Output the [X, Y] coordinate of the center of the cell containing the given text.  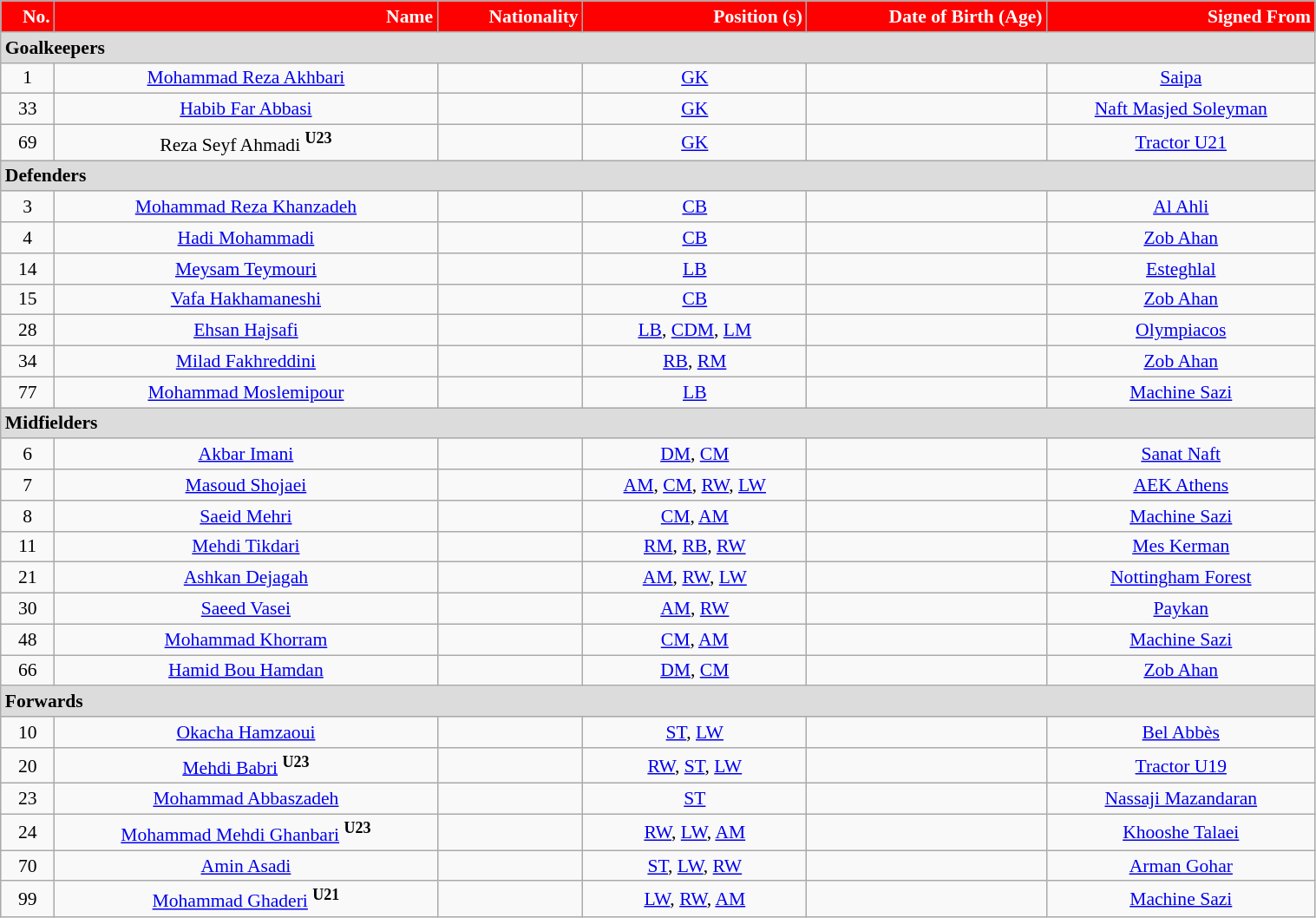
Hadi Mohammadi [246, 238]
21 [28, 578]
Midfielders [658, 423]
Esteghlal [1182, 269]
33 [28, 109]
69 [28, 142]
1 [28, 78]
RW, LW, AM [695, 833]
8 [28, 516]
Tractor U19 [1182, 765]
AM, CM, RW, LW [695, 485]
Amin Asadi [246, 866]
Ehsan Hajsafi [246, 331]
Defenders [658, 176]
Mes Kerman [1182, 547]
Mohammad Moslemipour [246, 392]
AM, RW, LW [695, 578]
Okacha Hamzaoui [246, 732]
99 [28, 899]
34 [28, 362]
ST, LW [695, 732]
Position (s) [695, 16]
Vafa Hakhamaneshi [246, 299]
48 [28, 639]
24 [28, 833]
Saeed Vasei [246, 609]
20 [28, 765]
ST [695, 799]
Mehdi Tikdari [246, 547]
LB, CDM, LM [695, 331]
Mohammad Khorram [246, 639]
No. [28, 16]
Mohammad Abbaszadeh [246, 799]
Reza Seyf Ahmadi U23 [246, 142]
Mohammad Reza Khanzadeh [246, 207]
Mohammad Ghaderi U21 [246, 899]
RM, RB, RW [695, 547]
Goalkeepers [658, 48]
AM, RW [695, 609]
Nationality [510, 16]
70 [28, 866]
AEK Athens [1182, 485]
Mohammad Mehdi Ghanbari U23 [246, 833]
23 [28, 799]
Mohammad Reza Akhbari [246, 78]
30 [28, 609]
66 [28, 671]
77 [28, 392]
6 [28, 455]
Olympiacos [1182, 331]
RW, ST, LW [695, 765]
10 [28, 732]
Forwards [658, 702]
Naft Masjed Soleyman [1182, 109]
Date of Birth (Age) [926, 16]
Tractor U21 [1182, 142]
Name [246, 16]
Signed From [1182, 16]
Paykan [1182, 609]
Akbar Imani [246, 455]
Meysam Teymouri [246, 269]
Saeid Mehri [246, 516]
Milad Fakhreddini [246, 362]
Habib Far Abbasi [246, 109]
Bel Abbès [1182, 732]
Hamid Bou Hamdan [246, 671]
Arman Gohar [1182, 866]
15 [28, 299]
ST, LW, RW [695, 866]
Nassaji Mazandaran [1182, 799]
Nottingham Forest [1182, 578]
Saipa [1182, 78]
Khooshe Talaei [1182, 833]
14 [28, 269]
Ashkan Dejagah [246, 578]
28 [28, 331]
3 [28, 207]
RB, RM [695, 362]
LW, RW, AM [695, 899]
4 [28, 238]
7 [28, 485]
Sanat Naft [1182, 455]
11 [28, 547]
Masoud Shojaei [246, 485]
Al Ahli [1182, 207]
Mehdi Babri U23 [246, 765]
